Scan for the cell matching the given text and deliver its (x, y) coordinate at center. 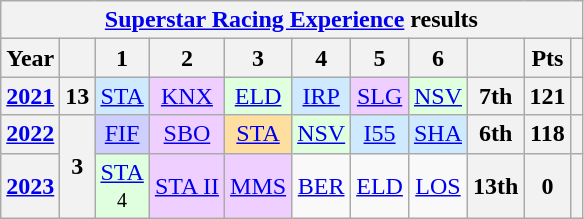
13 (78, 96)
13th (496, 186)
6th (496, 134)
MMS (258, 186)
Superstar Racing Experience results (292, 20)
2 (186, 58)
Pts (548, 58)
2022 (30, 134)
4 (322, 58)
7th (496, 96)
5 (380, 58)
2021 (30, 96)
LOS (438, 186)
118 (548, 134)
BER (322, 186)
KNX (186, 96)
2023 (30, 186)
6 (438, 58)
STA II (186, 186)
STA4 (122, 186)
1 (122, 58)
IRP (322, 96)
121 (548, 96)
SLG (380, 96)
SBO (186, 134)
0 (548, 186)
SHA (438, 134)
I55 (380, 134)
FIF (122, 134)
Year (30, 58)
